Capture the cell that displays the provided text and extract its (X, Y) central coordinate. 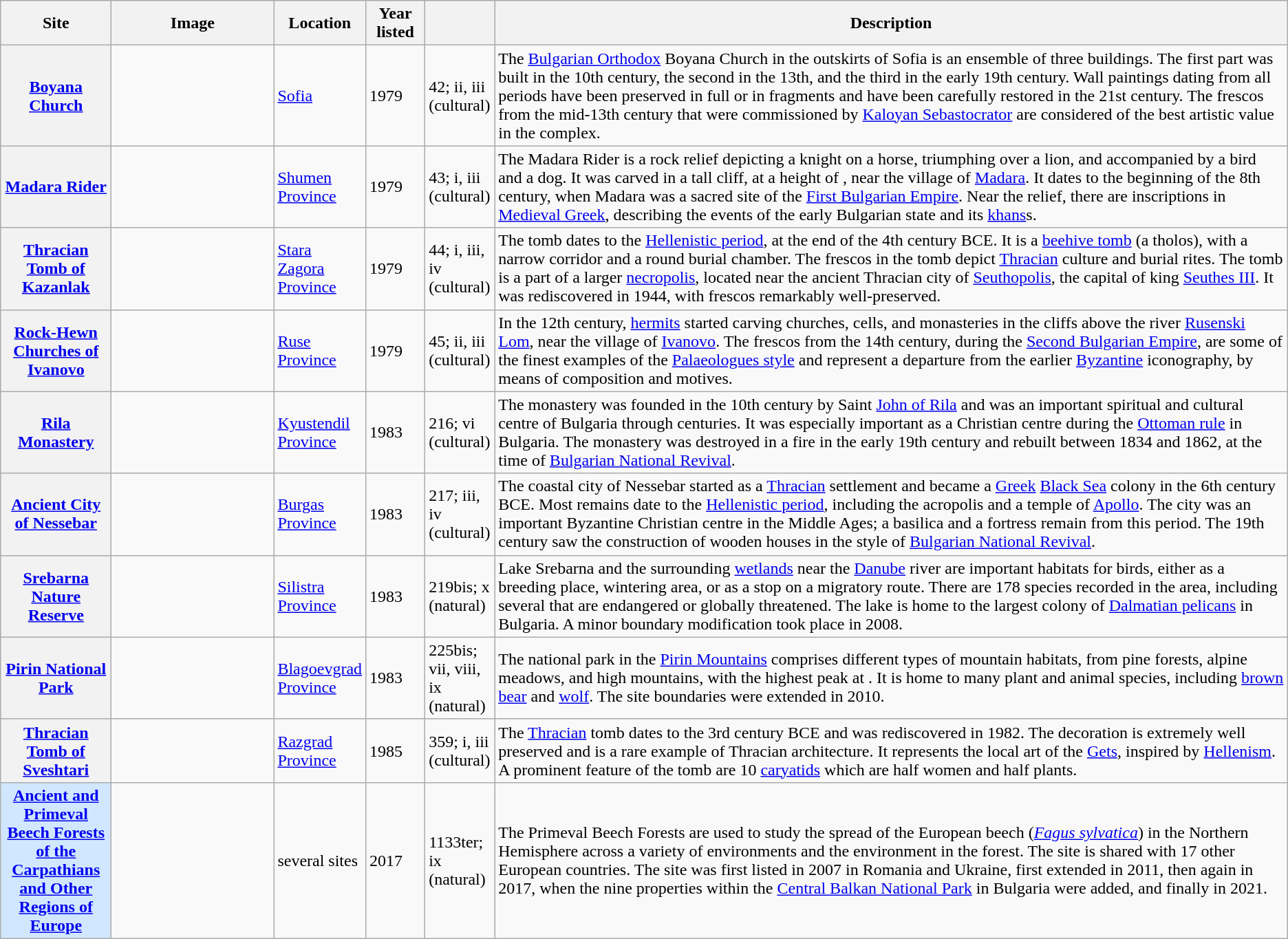
219bis; x (natural) (460, 596)
Site (56, 23)
45; ii, iii (cultural) (460, 351)
Location (320, 23)
Thracian Tomb of Kazanlak (56, 268)
Stara Zagora Province (320, 268)
43; i, iii (cultural) (460, 187)
42; ii, iii (cultural) (460, 96)
several sites (320, 860)
Rila Monastery (56, 432)
Image (193, 23)
Year listed (396, 23)
Silistra Province (320, 596)
225bis; vii, viii, ix (natural) (460, 678)
Pirin National Park (56, 678)
Ancient and Primeval Beech Forests of the Carpathians and Other Regions of Europe (56, 860)
Ancient City of Nessebar (56, 515)
Boyana Church (56, 96)
Thracian Tomb of Sveshtari (56, 751)
Madara Rider (56, 187)
Blagoevgrad Province (320, 678)
Srebarna Nature Reserve (56, 596)
Kyustendil Province (320, 432)
Ruse Province (320, 351)
Description (892, 23)
2017 (396, 860)
Burgas Province (320, 515)
Razgrad Province (320, 751)
359; i, iii (cultural) (460, 751)
44; i, iii, iv (cultural) (460, 268)
1133ter; ix (natural) (460, 860)
Rock-Hewn Churches of Ivanovo (56, 351)
216; vi (cultural) (460, 432)
1985 (396, 751)
Shumen Province (320, 187)
Sofia (320, 96)
217; iii, iv (cultural) (460, 515)
